Extract the (X, Y) coordinate from the center of the cell holding the provided text.  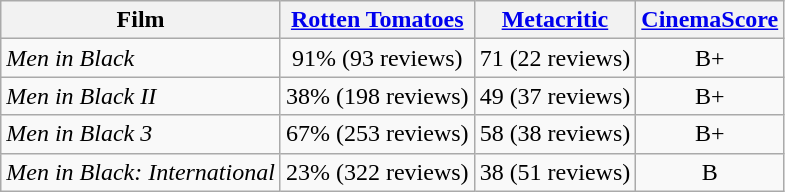
Film (141, 20)
Men in Black 3 (141, 134)
71 (22 reviews) (555, 58)
23% (322 reviews) (377, 172)
91% (93 reviews) (377, 58)
38 (51 reviews) (555, 172)
CinemaScore (710, 20)
Men in Black II (141, 96)
Metacritic (555, 20)
58 (38 reviews) (555, 134)
Men in Black: International (141, 172)
B (710, 172)
Rotten Tomatoes (377, 20)
67% (253 reviews) (377, 134)
38% (198 reviews) (377, 96)
49 (37 reviews) (555, 96)
Men in Black (141, 58)
